Return (x, y) of the center of cell containing provided text 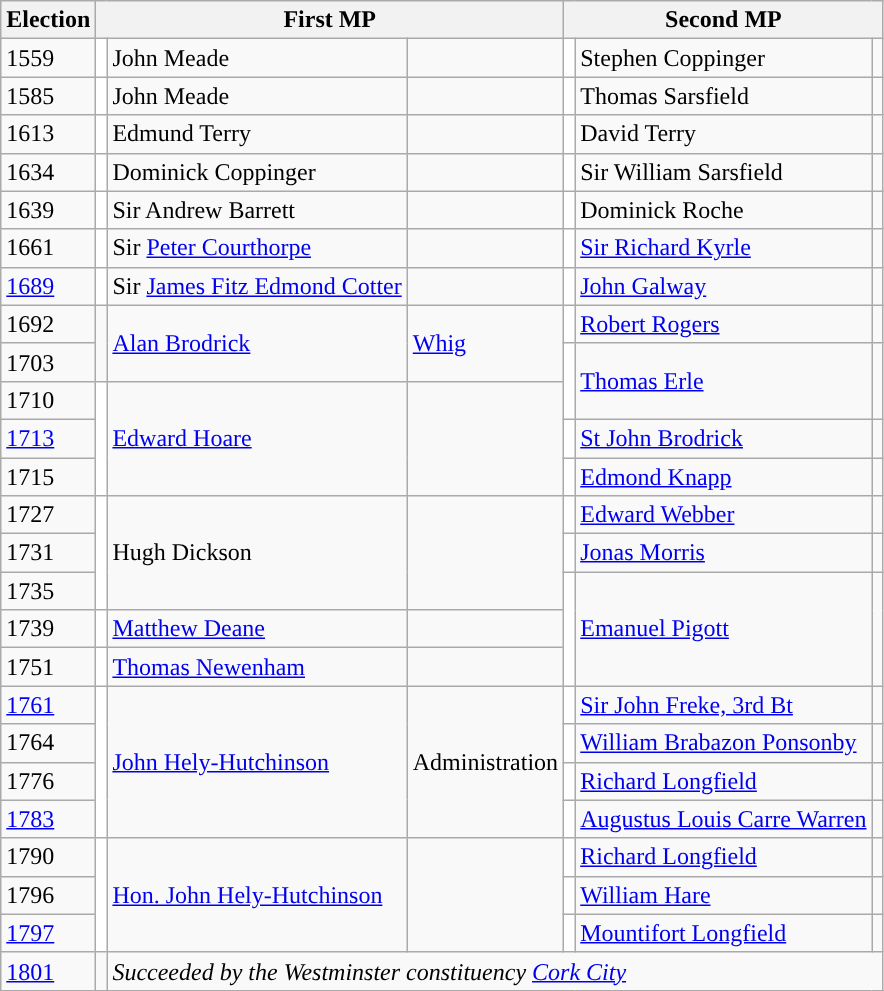
Sir James Fitz Edmond Cotter (257, 286)
1703 (48, 362)
Hon. John Hely-Hutchinson (257, 895)
Succeeded by the Westminster constituency Cork City (495, 971)
Alan Brodrick (257, 343)
Administration (485, 762)
1796 (48, 895)
Whig (485, 343)
Mountifort Longfield (724, 933)
Matthew Deane (257, 629)
1661 (48, 248)
1692 (48, 324)
Edward Hoare (257, 438)
John Galway (724, 286)
Dominick Coppinger (257, 172)
1776 (48, 781)
Edmund Terry (257, 134)
Jonas Morris (724, 553)
John Hely-Hutchinson (257, 762)
1634 (48, 172)
Sir William Sarsfield (724, 172)
1710 (48, 400)
Sir Andrew Barrett (257, 210)
1739 (48, 629)
Sir Peter Courthorpe (257, 248)
William Hare (724, 895)
1783 (48, 819)
Thomas Sarsfield (724, 96)
David Terry (724, 134)
1689 (48, 286)
Dominick Roche (724, 210)
1751 (48, 667)
1613 (48, 134)
Sir Richard Kyrle (724, 248)
1715 (48, 477)
1797 (48, 933)
Robert Rogers (724, 324)
Edmond Knapp (724, 477)
Edward Webber (724, 515)
Sir John Freke, 3rd Bt (724, 705)
1731 (48, 553)
1585 (48, 96)
Thomas Erle (724, 381)
Thomas Newenham (257, 667)
1761 (48, 705)
Election (48, 20)
1727 (48, 515)
William Brabazon Ponsonby (724, 743)
1559 (48, 58)
Emanuel Pigott (724, 629)
1801 (48, 971)
1764 (48, 743)
1790 (48, 857)
1639 (48, 210)
Hugh Dickson (257, 553)
Stephen Coppinger (724, 58)
St John Brodrick (724, 438)
1735 (48, 591)
Augustus Louis Carre Warren (724, 819)
Second MP (724, 20)
1713 (48, 438)
First MP (330, 20)
